Scan for the cell matching the given text and deliver its [X, Y] coordinate at center. 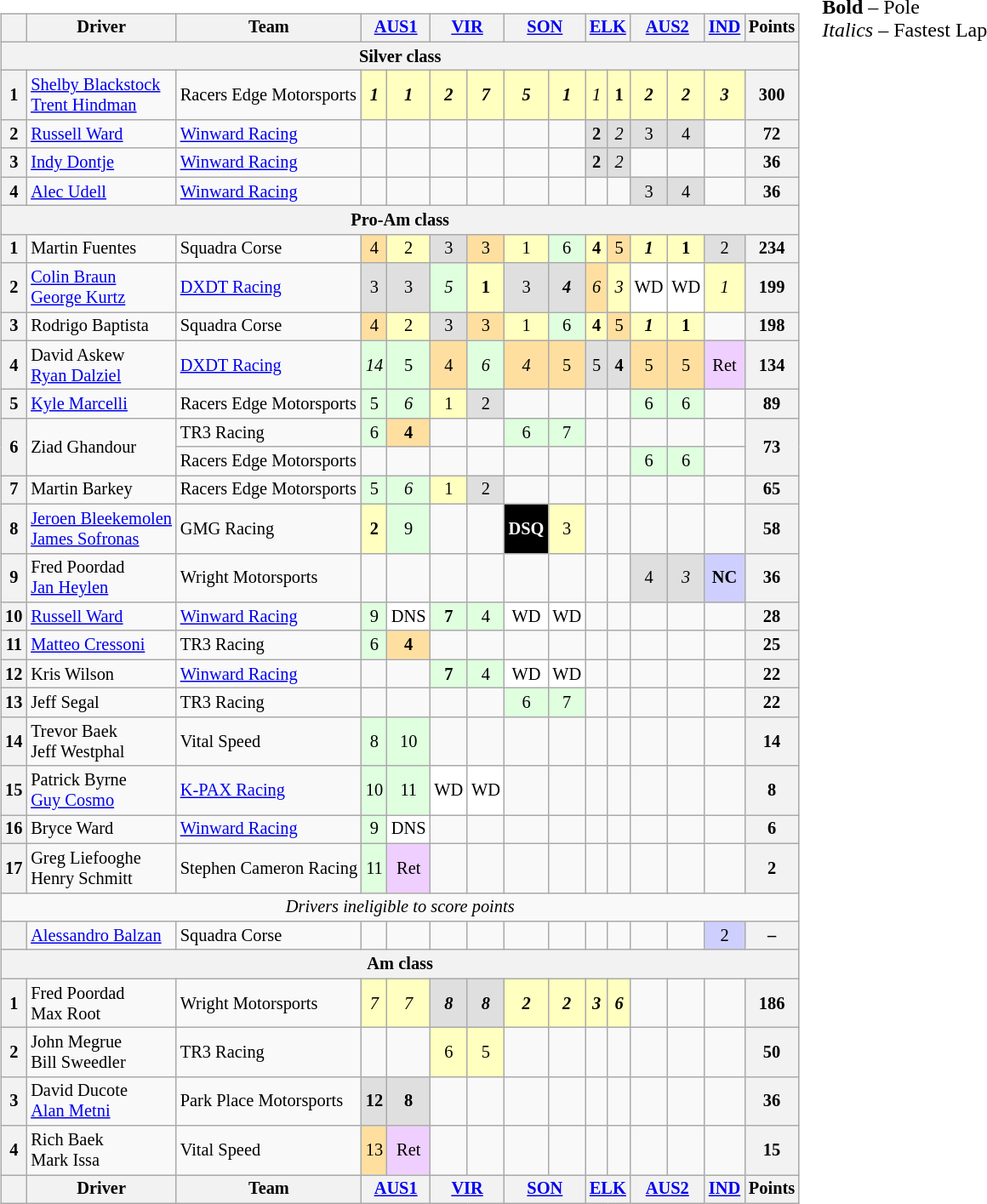
25 [772, 645]
Bryce Ward [101, 830]
Fred Poordad Jan Heylen [101, 578]
Indy Dontje [101, 163]
198 [772, 327]
Greg Liefooghe Henry Schmitt [101, 868]
NC [725, 578]
300 [772, 95]
Martin Fuentes [101, 248]
David Askew Ryan Dalziel [101, 365]
Shelby Blackstock Trent Hindman [101, 95]
58 [772, 528]
28 [772, 617]
– [772, 936]
Jeroen Bleekemolen James Sofronas [101, 528]
Martin Barkey [101, 490]
John Megrue Bill Sweedler [101, 1053]
17 [14, 868]
199 [772, 288]
GMG Racing [269, 528]
Am class [400, 964]
Ziad Ghandour [101, 448]
Pro-Am class [400, 220]
Alec Udell [101, 191]
186 [772, 1003]
Jeff Segal [101, 703]
72 [772, 134]
Rodrigo Baptista [101, 327]
Drivers ineligible to score points [400, 907]
234 [772, 248]
73 [772, 448]
Kris Wilson [101, 674]
Fred Poordad Max Root [101, 1003]
Colin Braun George Kurtz [101, 288]
Alessandro Balzan [101, 936]
134 [772, 365]
Park Place Motorsports [269, 1101]
K-PAX Racing [269, 790]
16 [14, 830]
50 [772, 1053]
Stephen Cameron Racing [269, 868]
89 [772, 404]
Kyle Marcelli [101, 404]
Silver class [400, 56]
65 [772, 490]
Trevor Baek Jeff Westphal [101, 741]
David Ducote Alan Metni [101, 1101]
DSQ [527, 528]
Matteo Cressoni [101, 645]
Patrick Byrne Guy Cosmo [101, 790]
Rich Baek Mark Issa [101, 1150]
